Scan for the cell matching the given text and deliver its [x, y] coordinate at center. 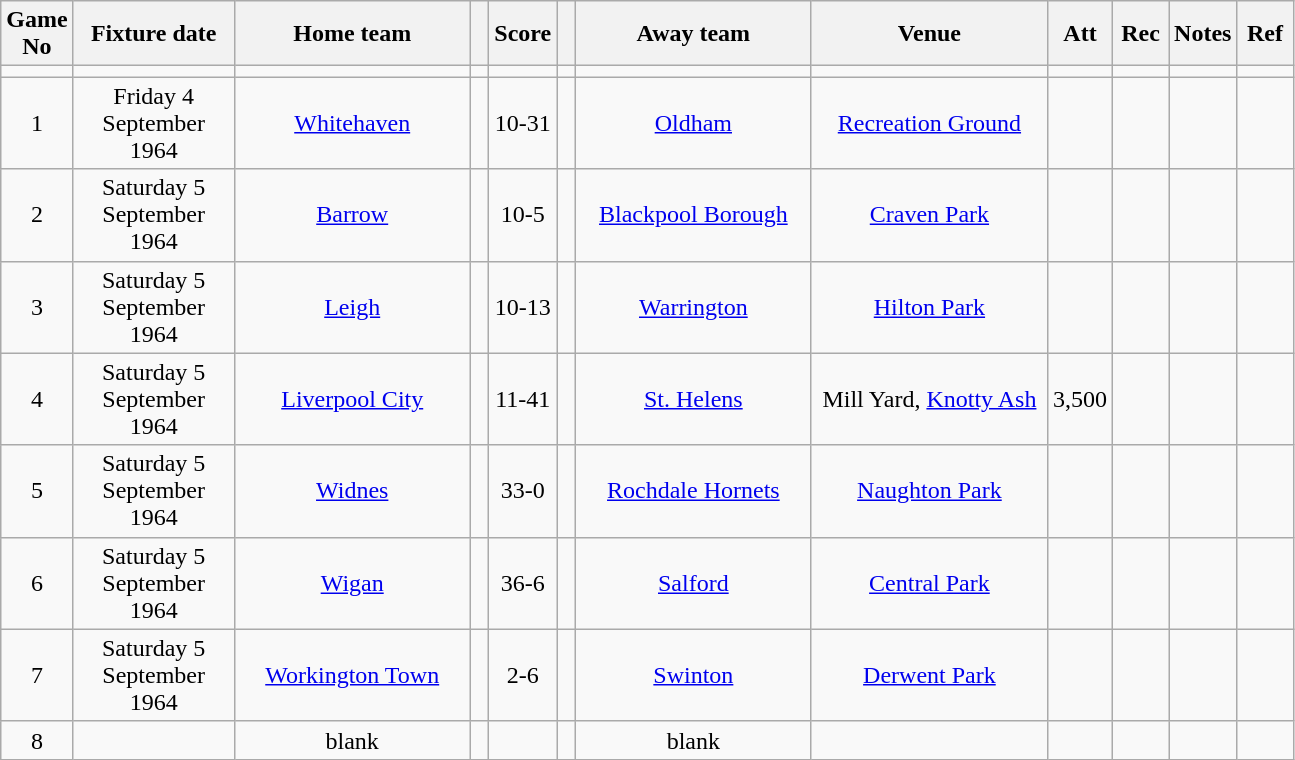
Craven Park [929, 215]
St. Helens [693, 399]
36-6 [523, 583]
2-6 [523, 675]
Oldham [693, 123]
7 [37, 675]
10-31 [523, 123]
Rochdale Hornets [693, 491]
Att [1080, 34]
10-13 [523, 307]
11-41 [523, 399]
Rec [1141, 34]
Score [523, 34]
Recreation Ground [929, 123]
4 [37, 399]
10-5 [523, 215]
8 [37, 740]
3 [37, 307]
Central Park [929, 583]
33-0 [523, 491]
Workington Town [352, 675]
Wigan [352, 583]
Venue [929, 34]
Whitehaven [352, 123]
Home team [352, 34]
2 [37, 215]
Game No [37, 34]
5 [37, 491]
Warrington [693, 307]
Salford [693, 583]
Naughton Park [929, 491]
1 [37, 123]
Hilton Park [929, 307]
Leigh [352, 307]
Mill Yard, Knotty Ash [929, 399]
Ref [1265, 34]
6 [37, 583]
Fixture date [154, 34]
Derwent Park [929, 675]
Liverpool City [352, 399]
Swinton [693, 675]
Friday 4 September 1964 [154, 123]
Notes [1203, 34]
Barrow [352, 215]
3,500 [1080, 399]
Blackpool Borough [693, 215]
Widnes [352, 491]
Away team [693, 34]
